Scan for the cell matching the given text and deliver its [X, Y] coordinate at center. 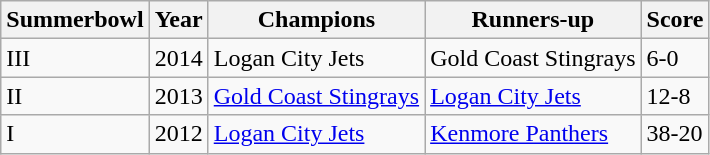
2012 [178, 134]
Runners-up [533, 20]
III [75, 58]
2013 [178, 96]
2014 [178, 58]
Kenmore Panthers [533, 134]
II [75, 96]
Champions [316, 20]
Score [675, 20]
12-8 [675, 96]
Summerbowl [75, 20]
Year [178, 20]
38-20 [675, 134]
6-0 [675, 58]
I [75, 134]
